From the cell containing the given text, extract its center point as [x, y] coordinate. 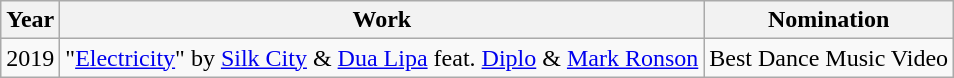
Work [382, 20]
"Electricity" by Silk City & Dua Lipa feat. Diplo & Mark Ronson [382, 58]
Nomination [829, 20]
2019 [30, 58]
Best Dance Music Video [829, 58]
Year [30, 20]
